Provide the [X, Y] coordinate of the cell's center where the given text is located.  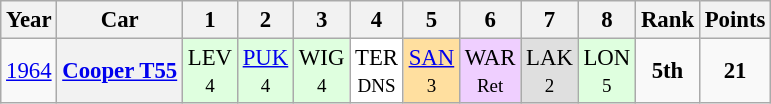
LEV4 [210, 72]
5 [431, 20]
Points [734, 20]
8 [606, 20]
WARRet [490, 72]
Car [120, 20]
WIG4 [322, 72]
TERDNS [377, 72]
1 [210, 20]
2 [265, 20]
21 [734, 72]
3 [322, 20]
Cooper T55 [120, 72]
SAN3 [431, 72]
1964 [29, 72]
7 [550, 20]
LAK2 [550, 72]
6 [490, 20]
PUK4 [265, 72]
5th [668, 72]
LON5 [606, 72]
Rank [668, 20]
4 [377, 20]
Year [29, 20]
